Provide the (x, y) coordinate of the cell's center where the given text is located.  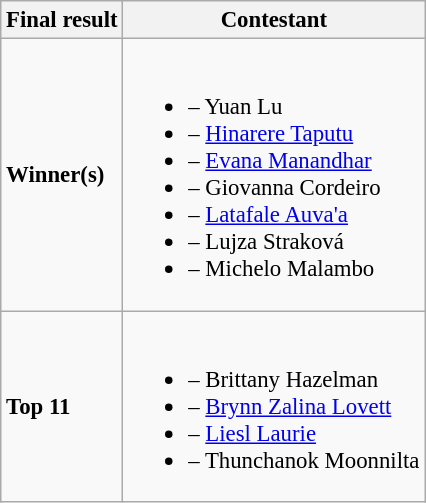
Top 11 (62, 406)
Final result (62, 20)
– Yuan Lu – Hinarere Taputu – Evana Manandhar – Giovanna Cordeiro – Latafale Auva'a – Lujza Straková – Michelo Malambo (274, 175)
Contestant (274, 20)
Winner(s) (62, 175)
– Brittany Hazelman – Brynn Zalina Lovett – Liesl Laurie – Thunchanok Moonnilta (274, 406)
